Output the (x, y) coordinate of the center of the cell containing the given text.  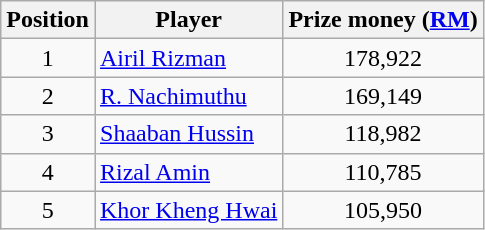
105,950 (383, 210)
118,982 (383, 134)
2 (48, 96)
110,785 (383, 172)
3 (48, 134)
178,922 (383, 58)
Shaaban Hussin (188, 134)
Player (188, 20)
4 (48, 172)
R. Nachimuthu (188, 96)
1 (48, 58)
5 (48, 210)
Prize money (RM) (383, 20)
169,149 (383, 96)
Position (48, 20)
Airil Rizman (188, 58)
Rizal Amin (188, 172)
Khor Kheng Hwai (188, 210)
